Return [x, y] of the center of cell containing provided text 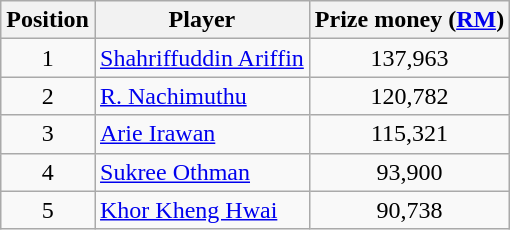
Khor Kheng Hwai [202, 210]
5 [48, 210]
R. Nachimuthu [202, 96]
4 [48, 172]
3 [48, 134]
1 [48, 58]
93,900 [409, 172]
Prize money (RM) [409, 20]
115,321 [409, 134]
137,963 [409, 58]
Shahriffuddin Ariffin [202, 58]
120,782 [409, 96]
2 [48, 96]
Arie Irawan [202, 134]
Sukree Othman [202, 172]
Player [202, 20]
Position [48, 20]
90,738 [409, 210]
